Locate the cell with the specified text and output its (x, y) center coordinate. 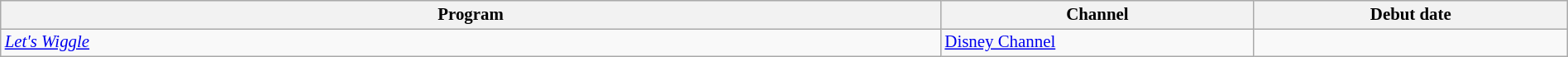
Program (471, 15)
Channel (1097, 15)
Disney Channel (1097, 42)
Debut date (1411, 15)
Let's Wiggle (471, 42)
